Detect which cell encompasses the target text, then output its [X, Y] center coordinate. 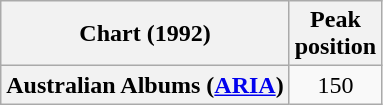
Australian Albums (ARIA) [145, 85]
Peakposition [335, 34]
150 [335, 85]
Chart (1992) [145, 34]
